Locate the cell with the specified text and output its [x, y] center coordinate. 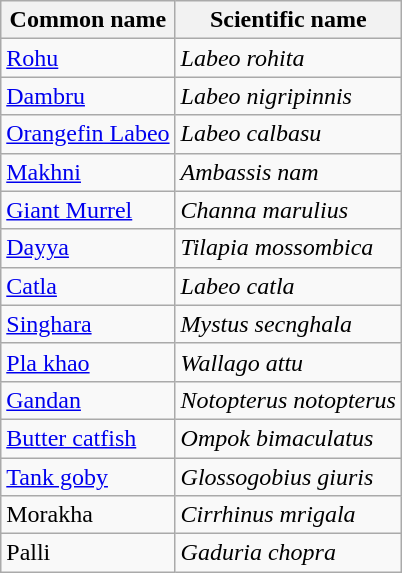
Makhni [88, 172]
Tank goby [88, 477]
Scientific name [288, 20]
Butter catfish [88, 438]
Pla khao [88, 362]
Labeo catla [288, 286]
Catla [88, 286]
Cirrhinus mrigala [288, 515]
Channa marulius [288, 210]
Labeo calbasu [288, 134]
Dambru [88, 96]
Orangefin Labeo [88, 134]
Ambassis nam [288, 172]
Notopterus notopterus [288, 400]
Labeo nigripinnis [288, 96]
Mystus secnghala [288, 324]
Labeo rohita [288, 58]
Palli [88, 553]
Glossogobius giuris [288, 477]
Wallago attu [288, 362]
Rohu [88, 58]
Dayya [88, 248]
Ompok bimaculatus [288, 438]
Morakha [88, 515]
Tilapia mossombica [288, 248]
Gandan [88, 400]
Common name [88, 20]
Giant Murrel [88, 210]
Gaduria chopra [288, 553]
Singhara [88, 324]
